Scan for the cell matching the given text and deliver its (X, Y) coordinate at center. 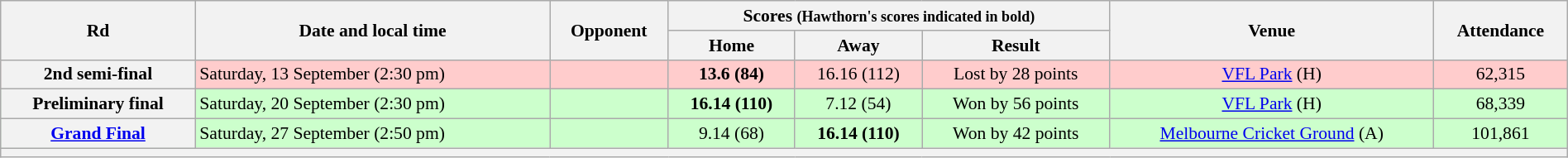
Date and local time (372, 30)
Saturday, 20 September (2:30 pm) (372, 104)
9.14 (68) (731, 134)
13.6 (84) (731, 74)
Scores (Hawthorn's scores indicated in bold) (889, 16)
16.16 (112) (858, 74)
Result (1016, 45)
Melbourne Cricket Ground (A) (1272, 134)
Grand Final (98, 134)
2nd semi-final (98, 74)
Saturday, 13 September (2:30 pm) (372, 74)
Won by 42 points (1016, 134)
Venue (1272, 30)
68,339 (1501, 104)
Lost by 28 points (1016, 74)
Won by 56 points (1016, 104)
62,315 (1501, 74)
Attendance (1501, 30)
Opponent (609, 30)
7.12 (54) (858, 104)
Home (731, 45)
Preliminary final (98, 104)
Saturday, 27 September (2:50 pm) (372, 134)
Away (858, 45)
Rd (98, 30)
101,861 (1501, 134)
